Determine the [X, Y] coordinate at the center of the cell enclosing the given text.  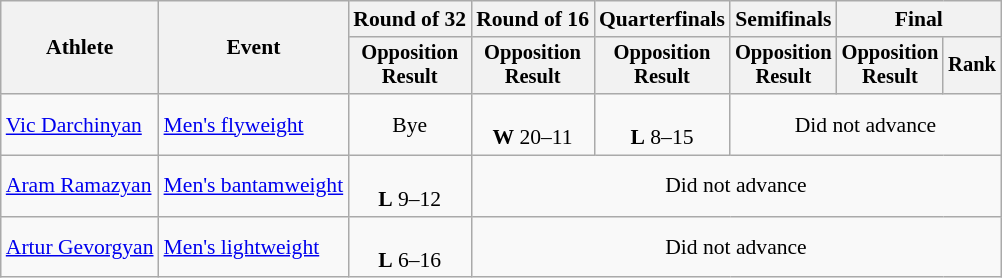
Event [254, 48]
Athlete [80, 48]
Men's bantamweight [254, 186]
Round of 32 [410, 19]
Final [919, 19]
Artur Gevorgyan [80, 248]
Vic Darchinyan [80, 124]
Quarterfinals [662, 19]
L 8–15 [662, 124]
Round of 16 [532, 19]
Men's flyweight [254, 124]
Semifinals [784, 19]
Aram Ramazyan [80, 186]
Bye [410, 124]
Rank [972, 66]
W 20–11 [532, 124]
L 9–12 [410, 186]
Men's lightweight [254, 248]
L 6–16 [410, 248]
